Pinpoint the cell where the given text exists, returning its (x, y) midpoint coordinate. 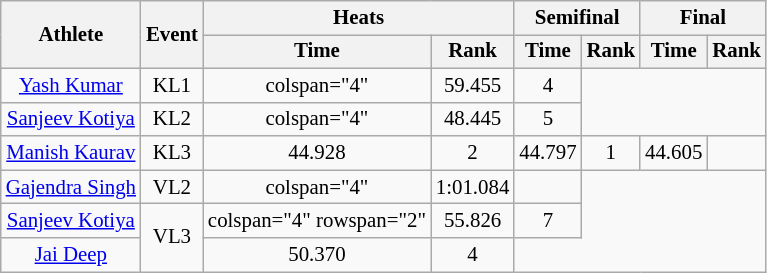
44.605 (674, 153)
1:01.084 (472, 187)
Athlete (71, 35)
55.826 (472, 221)
Jai Deep (71, 255)
KL3 (172, 153)
KL2 (172, 119)
7 (548, 221)
Yash Kumar (71, 85)
44.928 (317, 153)
44.797 (548, 153)
VL3 (172, 238)
Manish Kaurav (71, 153)
2 (472, 153)
Heats (358, 18)
Gajendra Singh (71, 187)
Event (172, 35)
48.445 (472, 119)
Semifinal (577, 18)
VL2 (172, 187)
KL1 (172, 85)
1 (612, 153)
50.370 (317, 255)
5 (548, 119)
Final (703, 18)
59.455 (472, 85)
colspan="4" rowspan="2" (317, 221)
